Determine the (X, Y) coordinate at the center of the cell enclosing the given text.  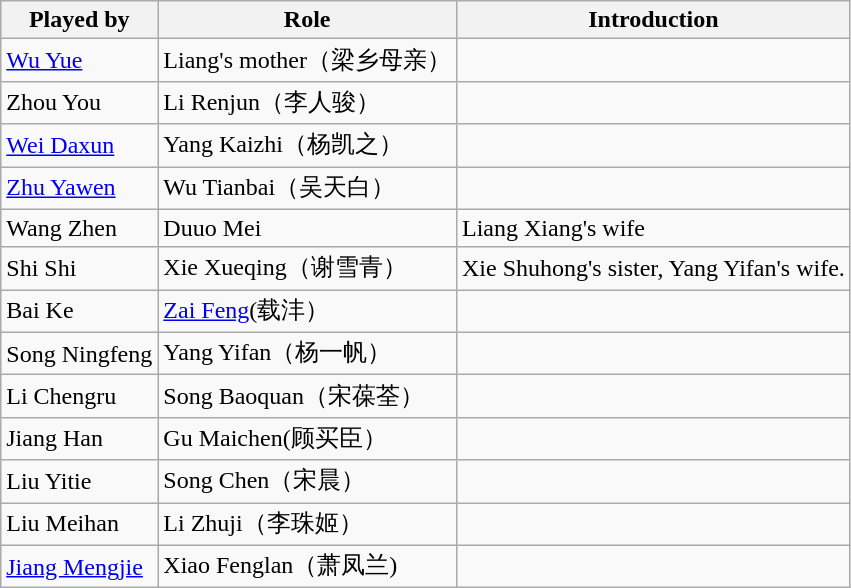
Role (308, 20)
Wu Tianbai（吴天白） (308, 188)
Song Ningfeng (80, 354)
Liang Xiang's wife (653, 228)
Liu Meihan (80, 524)
Xie Shuhong's sister, Yang Yifan's wife. (653, 268)
Xie Xueqing（谢雪青） (308, 268)
Liang's mother（梁乡母亲） (308, 60)
Liu Yitie (80, 482)
Wu Yue (80, 60)
Wang Zhen (80, 228)
Zhou You (80, 102)
Jiang Mengjie (80, 566)
Shi Shi (80, 268)
Li Chengru (80, 396)
Bai Ke (80, 312)
Gu Maichen(顾买臣） (308, 438)
Li Zhuji（李珠姬） (308, 524)
Song Baoquan（宋葆荃） (308, 396)
Jiang Han (80, 438)
Introduction (653, 20)
Duuo Mei (308, 228)
Yang Yifan（杨一帆） (308, 354)
Wei Daxun (80, 146)
Zhu Yawen (80, 188)
Zai Feng(载沣） (308, 312)
Song Chen（宋晨） (308, 482)
Xiao Fenglan（萧凤兰) (308, 566)
Played by (80, 20)
Li Renjun（李人骏） (308, 102)
Yang Kaizhi（杨凯之） (308, 146)
